Detect which cell encompasses the target text, then output its (x, y) center coordinate. 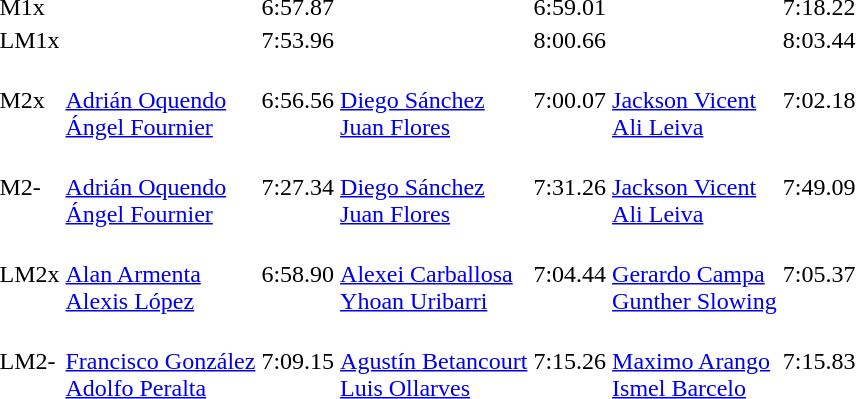
Gerardo CampaGunther Slowing (695, 274)
7:27.34 (298, 187)
7:00.07 (570, 100)
7:53.96 (298, 40)
7:04.44 (570, 274)
8:00.66 (570, 40)
Alexei CarballosaYhoan Uribarri (434, 274)
6:58.90 (298, 274)
6:56.56 (298, 100)
7:31.26 (570, 187)
Alan ArmentaAlexis López (160, 274)
